From the cell containing the given text, extract its center point as (X, Y) coordinate. 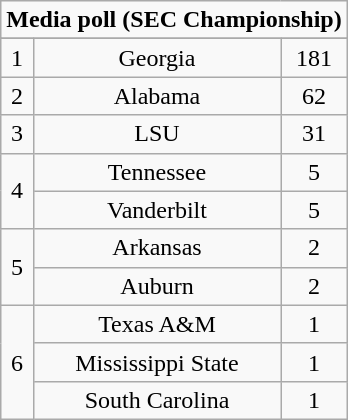
4 (18, 191)
181 (314, 58)
South Carolina (156, 400)
Tennessee (156, 172)
3 (18, 134)
62 (314, 96)
Vanderbilt (156, 210)
Auburn (156, 286)
Mississippi State (156, 362)
31 (314, 134)
LSU (156, 134)
Arkansas (156, 248)
Texas A&M (156, 324)
Media poll (SEC Championship) (174, 20)
6 (18, 362)
Georgia (156, 58)
Alabama (156, 96)
